Locate the cell with the specified text and output its (X, Y) center coordinate. 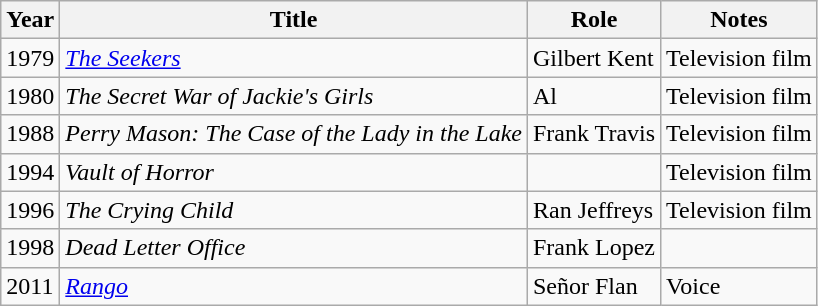
The Seekers (294, 58)
1979 (30, 58)
Rango (294, 286)
1994 (30, 172)
1998 (30, 248)
Vault of Horror (294, 172)
Notes (740, 20)
Gilbert Kent (594, 58)
Dead Letter Office (294, 248)
Title (294, 20)
1988 (30, 134)
Frank Travis (594, 134)
1996 (30, 210)
Ran Jeffreys (594, 210)
Señor Flan (594, 286)
1980 (30, 96)
Perry Mason: The Case of the Lady in the Lake (294, 134)
The Crying Child (294, 210)
2011 (30, 286)
Year (30, 20)
Voice (740, 286)
Role (594, 20)
Al (594, 96)
Frank Lopez (594, 248)
The Secret War of Jackie's Girls (294, 96)
